Return [X, Y] of the center of cell containing provided text 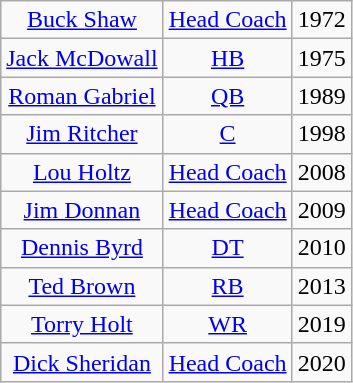
1998 [322, 134]
2019 [322, 324]
2013 [322, 286]
Jim Donnan [82, 210]
Roman Gabriel [82, 96]
2009 [322, 210]
Dick Sheridan [82, 362]
RB [228, 286]
HB [228, 58]
Lou Holtz [82, 172]
Buck Shaw [82, 20]
DT [228, 248]
Dennis Byrd [82, 248]
1972 [322, 20]
QB [228, 96]
C [228, 134]
2008 [322, 172]
2010 [322, 248]
1975 [322, 58]
1989 [322, 96]
2020 [322, 362]
WR [228, 324]
Jack McDowall [82, 58]
Ted Brown [82, 286]
Jim Ritcher [82, 134]
Torry Holt [82, 324]
